Detect which cell encompasses the target text, then output its [X, Y] center coordinate. 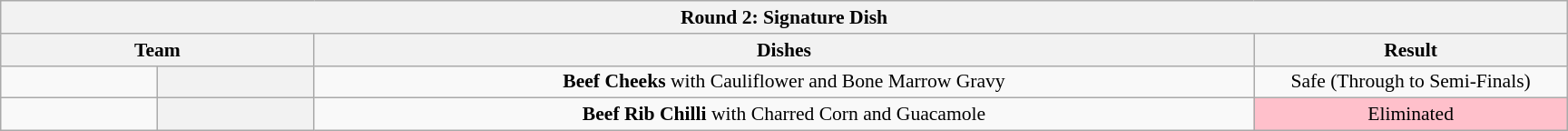
Team [158, 50]
Safe (Through to Semi-Finals) [1410, 82]
Beef Rib Chilli with Charred Corn and Guacamole [784, 115]
Round 2: Signature Dish [784, 17]
Dishes [784, 50]
Result [1410, 50]
Eliminated [1410, 115]
Beef Cheeks with Cauliflower and Bone Marrow Gravy [784, 82]
